For the text-containing cell, return its midpoint in [X, Y] coordinate format. 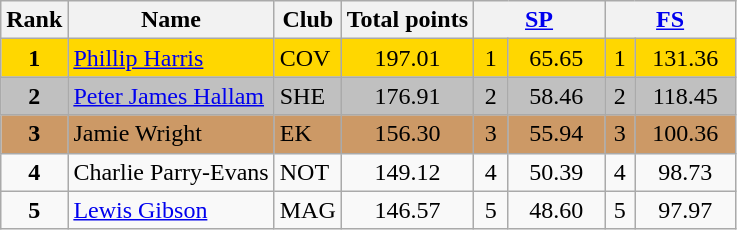
MAG [308, 210]
Rank [34, 20]
SP [540, 20]
58.46 [556, 96]
Total points [407, 20]
EK [308, 134]
55.94 [556, 134]
Name [171, 20]
118.45 [686, 96]
197.01 [407, 58]
176.91 [407, 96]
Phillip Harris [171, 58]
COV [308, 58]
48.60 [556, 210]
131.36 [686, 58]
97.97 [686, 210]
Club [308, 20]
Peter James Hallam [171, 96]
NOT [308, 172]
149.12 [407, 172]
100.36 [686, 134]
98.73 [686, 172]
Charlie Parry-Evans [171, 172]
156.30 [407, 134]
Jamie Wright [171, 134]
FS [670, 20]
146.57 [407, 210]
Lewis Gibson [171, 210]
SHE [308, 96]
65.65 [556, 58]
50.39 [556, 172]
